Output the [X, Y] coordinate of the center of the cell containing the given text.  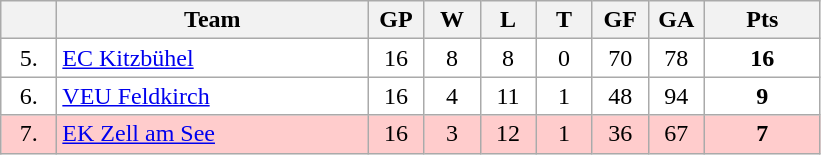
EK Zell am See [212, 134]
0 [564, 58]
L [508, 20]
9 [762, 96]
VEU Feldkirch [212, 96]
7. [29, 134]
94 [676, 96]
5. [29, 58]
78 [676, 58]
GA [676, 20]
T [564, 20]
W [452, 20]
GP [396, 20]
Pts [762, 20]
70 [620, 58]
GF [620, 20]
48 [620, 96]
6. [29, 96]
4 [452, 96]
67 [676, 134]
3 [452, 134]
11 [508, 96]
EC Kitzbühel [212, 58]
12 [508, 134]
36 [620, 134]
7 [762, 134]
Team [212, 20]
